Scan for the cell matching the given text and deliver its (x, y) coordinate at center. 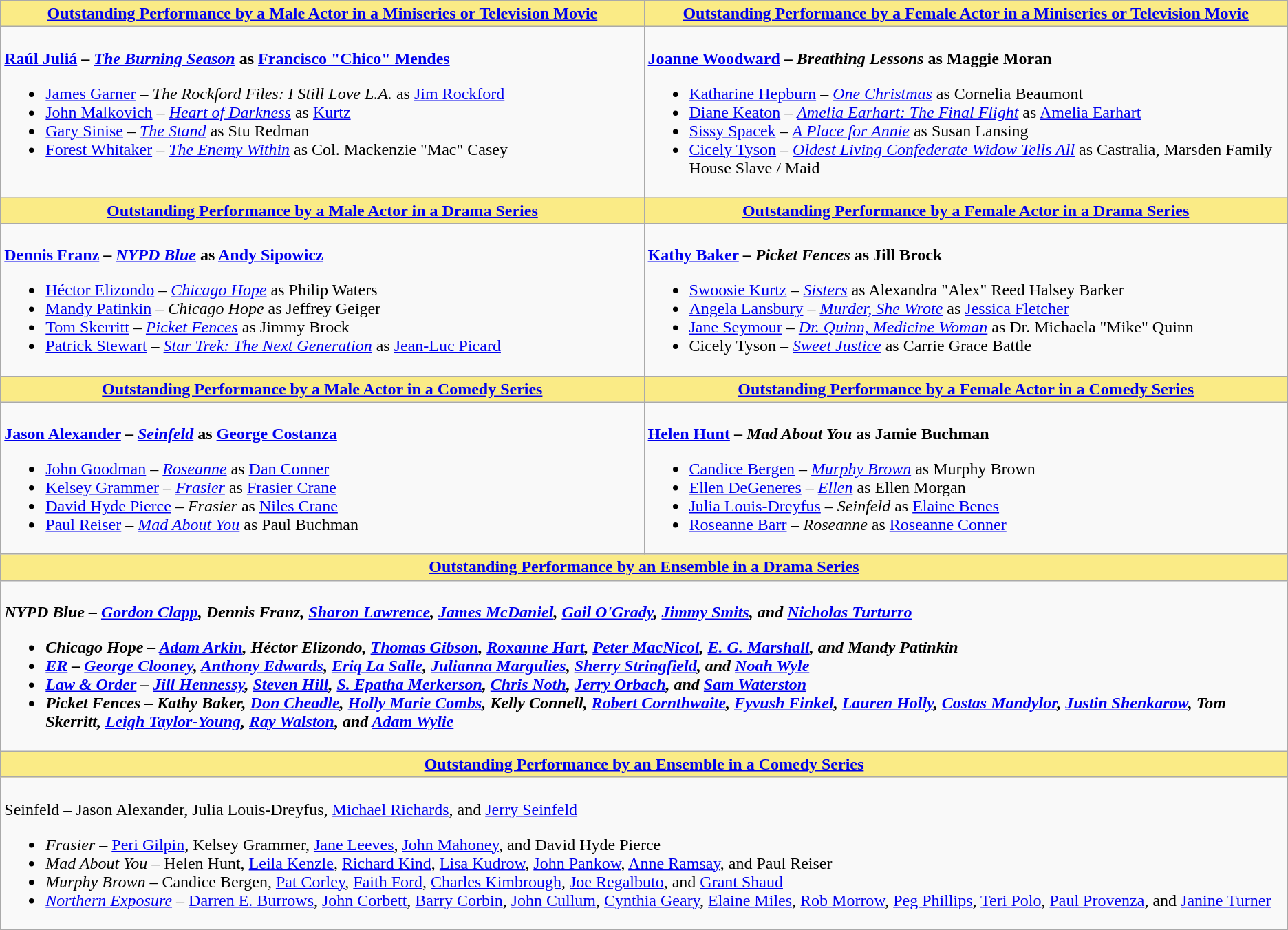
Outstanding Performance by an Ensemble in a Comedy Series (644, 764)
Outstanding Performance by a Female Actor in a Drama Series (966, 211)
Outstanding Performance by a Female Actor in a Miniseries or Television Movie (966, 14)
Outstanding Performance by a Male Actor in a Comedy Series (322, 389)
Outstanding Performance by a Male Actor in a Miniseries or Television Movie (322, 14)
Outstanding Performance by a Male Actor in a Drama Series (322, 211)
Outstanding Performance by a Female Actor in a Comedy Series (966, 389)
Outstanding Performance by an Ensemble in a Drama Series (644, 567)
